Pinpoint the cell where the given text exists, returning its [X, Y] midpoint coordinate. 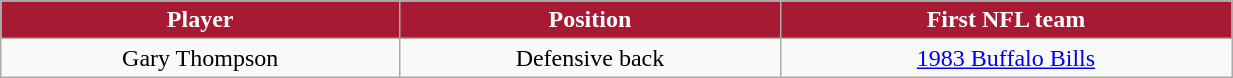
1983 Buffalo Bills [1006, 58]
Defensive back [590, 58]
Position [590, 20]
First NFL team [1006, 20]
Player [200, 20]
Gary Thompson [200, 58]
